Extract the (x, y) coordinate from the center of the cell holding the provided text.  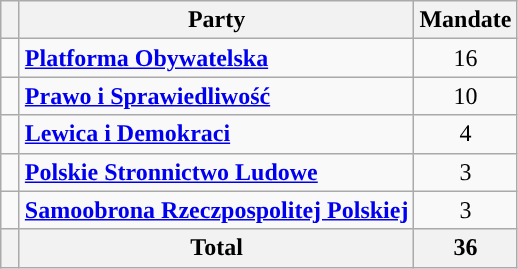
16 (466, 58)
36 (466, 248)
Lewica i Demokraci (216, 134)
Platforma Obywatelska (216, 58)
4 (466, 134)
Prawo i Sprawiedliwość (216, 96)
Mandate (466, 20)
Polskie Stronnictwo Ludowe (216, 172)
Total (216, 248)
Samoobrona Rzeczpospolitej Polskiej (216, 210)
10 (466, 96)
Party (216, 20)
